Pinpoint the cell where the given text exists, returning its [X, Y] midpoint coordinate. 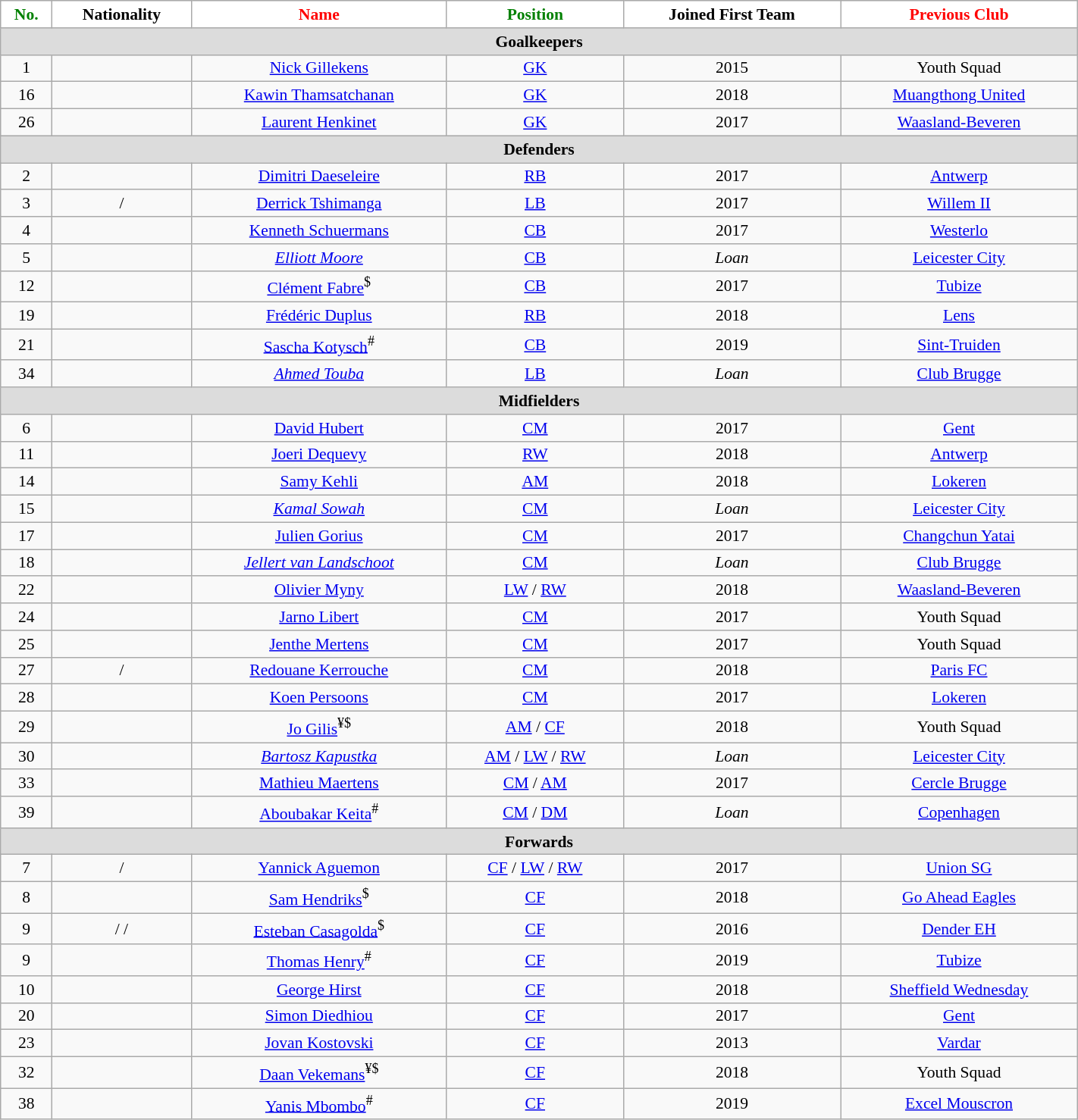
Olivier Myny [318, 590]
Go Ahead Eagles [960, 897]
CF / LW / RW [535, 868]
33 [27, 784]
AM / LW / RW [535, 756]
21 [27, 344]
Goalkeepers [539, 42]
Forwards [539, 842]
Jo Gilis¥$ [318, 727]
11 [27, 455]
Jovan Kostovski [318, 1043]
Cercle Brugge [960, 784]
/ / [122, 929]
No. [27, 14]
Paris FC [960, 671]
19 [27, 316]
Kenneth Schuermans [318, 230]
AM [535, 482]
Joeri Dequevy [318, 455]
Nick Gillekens [318, 68]
Elliott Moore [318, 258]
Lens [960, 316]
Midfielders [539, 401]
Muangthong United [960, 95]
28 [27, 698]
12 [27, 286]
Sascha Kotysch# [318, 344]
RW [535, 455]
23 [27, 1043]
2 [27, 177]
Clément Fabre$ [318, 286]
26 [27, 123]
LW / RW [535, 590]
Julien Gorius [318, 536]
Dender EH [960, 929]
Westerlo [960, 230]
Willem II [960, 204]
32 [27, 1073]
Vardar [960, 1043]
16 [27, 95]
Samy Kehli [318, 482]
6 [27, 428]
8 [27, 897]
Position [535, 14]
Changchun Yatai [960, 536]
CM / DM [535, 812]
1 [27, 68]
Sam Hendriks$ [318, 897]
10 [27, 990]
Esteban Casagolda$ [318, 929]
17 [27, 536]
Laurent Henkinet [318, 123]
Simon Diedhiou [318, 1017]
25 [27, 644]
Yanis Mbombo# [318, 1103]
Joined First Team [732, 14]
Previous Club [960, 14]
George Hirst [318, 990]
Jenthe Mertens [318, 644]
Kamal Sowah [318, 509]
AM / CF [535, 727]
Name [318, 14]
Frédéric Duplus [318, 316]
Nationality [122, 14]
22 [27, 590]
27 [27, 671]
Sheffield Wednesday [960, 990]
29 [27, 727]
2016 [732, 929]
Mathieu Maertens [318, 784]
David Hubert [318, 428]
Yannick Aguemon [318, 868]
4 [27, 230]
30 [27, 756]
Redouane Kerrouche [318, 671]
2015 [732, 68]
38 [27, 1103]
Derrick Tshimanga [318, 204]
7 [27, 868]
15 [27, 509]
Excel Mouscron [960, 1103]
3 [27, 204]
5 [27, 258]
18 [27, 563]
Defenders [539, 149]
Thomas Henry# [318, 961]
Union SG [960, 868]
Bartosz Kapustka [318, 756]
Kawin Thamsatchanan [318, 95]
24 [27, 617]
20 [27, 1017]
Aboubakar Keita# [318, 812]
Dimitri Daeseleire [318, 177]
34 [27, 374]
Sint-Truiden [960, 344]
39 [27, 812]
Ahmed Touba [318, 374]
Jarno Libert [318, 617]
CM / AM [535, 784]
Daan Vekemans¥$ [318, 1073]
Jellert van Landschoot [318, 563]
2013 [732, 1043]
14 [27, 482]
Koen Persoons [318, 698]
Copenhagen [960, 812]
